Identify which cell holds the provided text, then report its [x, y] central coordinate. 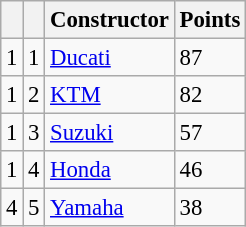
46 [210, 170]
82 [210, 95]
Yamaha [110, 208]
Constructor [110, 20]
87 [210, 58]
Suzuki [110, 133]
2 [34, 95]
KTM [110, 95]
Honda [110, 170]
57 [210, 133]
Points [210, 20]
38 [210, 208]
3 [34, 133]
Ducati [110, 58]
5 [34, 208]
